Determine the [X, Y] coordinate at the center of the cell enclosing the given text.  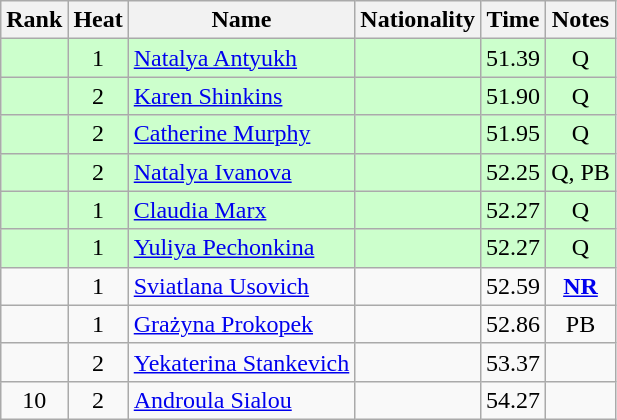
54.27 [514, 400]
Androula Sialou [242, 400]
52.25 [514, 172]
Natalya Ivanova [242, 172]
51.90 [514, 96]
Nationality [418, 20]
Time [514, 20]
Natalya Antyukh [242, 58]
Claudia Marx [242, 210]
52.86 [514, 324]
NR [581, 286]
Notes [581, 20]
Heat [98, 20]
PB [581, 324]
Yekaterina Stankevich [242, 362]
Rank [34, 20]
Q, PB [581, 172]
Karen Shinkins [242, 96]
52.59 [514, 286]
10 [34, 400]
51.95 [514, 134]
Sviatlana Usovich [242, 286]
Name [242, 20]
Catherine Murphy [242, 134]
Grażyna Prokopek [242, 324]
51.39 [514, 58]
Yuliya Pechonkina [242, 248]
53.37 [514, 362]
